Return the (x, y) coordinate for the center point of the cell that contains the specified text.  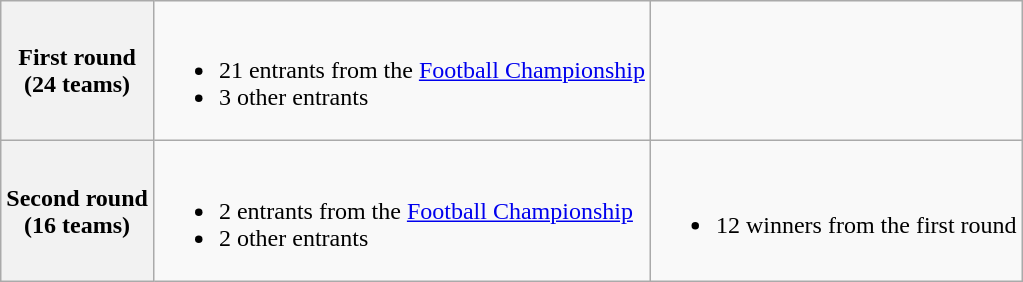
21 entrants from the Football Championship3 other entrants (402, 71)
2 entrants from the Football Championship2 other entrants (402, 211)
Second round (16 teams) (78, 211)
12 winners from the first round (836, 211)
First round (24 teams) (78, 71)
